From the cell containing the given text, extract its center point as [X, Y] coordinate. 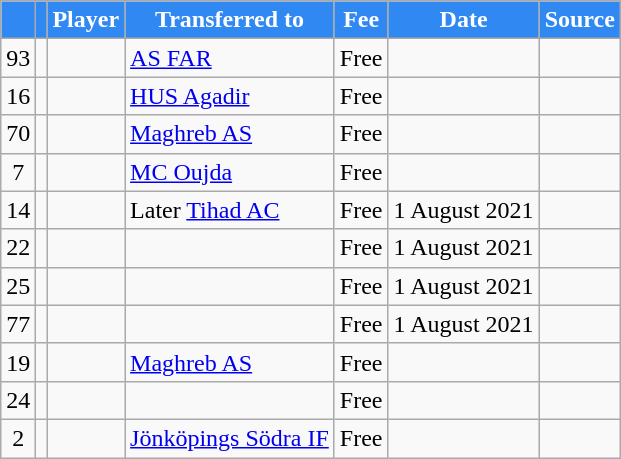
MC Oujda [230, 172]
22 [18, 248]
Later Tihad AC [230, 210]
16 [18, 96]
24 [18, 400]
Player [86, 20]
Jönköpings Södra IF [230, 438]
HUS Agadir [230, 96]
2 [18, 438]
7 [18, 172]
77 [18, 324]
Fee [361, 20]
70 [18, 134]
19 [18, 362]
93 [18, 58]
AS FAR [230, 58]
Source [580, 20]
Transferred to [230, 20]
25 [18, 286]
Date [464, 20]
14 [18, 210]
